Detect which cell encompasses the target text, then output its [X, Y] center coordinate. 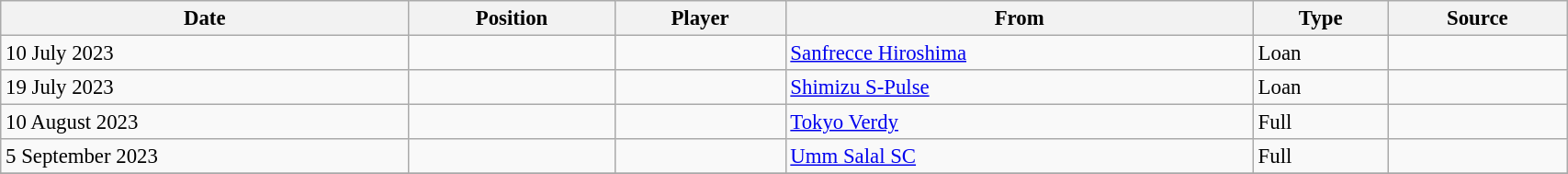
5 September 2023 [205, 157]
Tokyo Verdy [1020, 122]
10 August 2023 [205, 122]
Shimizu S-Pulse [1020, 87]
From [1020, 18]
Date [205, 18]
10 July 2023 [205, 53]
19 July 2023 [205, 87]
Sanfrecce Hiroshima [1020, 53]
Player [700, 18]
Type [1321, 18]
Source [1477, 18]
Umm Salal SC [1020, 157]
Position [512, 18]
